Search for the cell housing the specified text and yield its [X, Y] center coordinate. 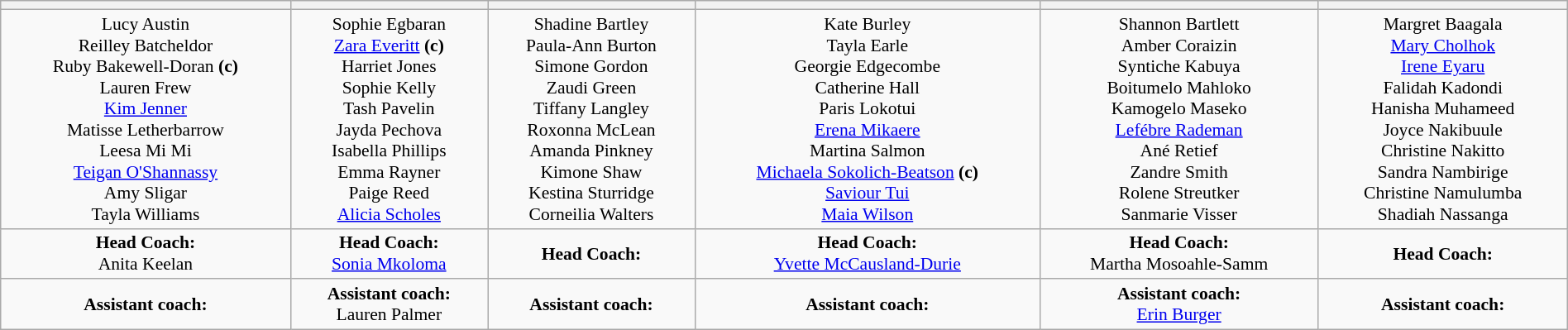
Head Coach:Yvette McCausland-Durie [867, 253]
Shadine BartleyPaula-Ann BurtonSimone GordonZaudi GreenTiffany LangleyRoxonna McLeanAmanda PinkneyKimone ShawKestina SturridgeCorneilia Walters [592, 119]
Head Coach:Sonia Mkoloma [389, 253]
Assistant coach:Erin Burger [1179, 304]
Head Coach:Anita Keelan [146, 253]
Head Coach:Martha Mosoahle-Samm [1179, 253]
Shannon BartlettAmber CoraizinSyntiche KabuyaBoitumelo MahlokoKamogelo MasekoLefébre RademanAné RetiefZandre SmithRolene StreutkerSanmarie Visser [1179, 119]
Kate BurleyTayla EarleGeorgie EdgecombeCatherine HallParis LokotuiErena MikaereMartina SalmonMichaela Sokolich-Beatson (c)Saviour TuiMaia Wilson [867, 119]
Assistant coach:Lauren Palmer [389, 304]
Lucy AustinReilley BatcheldorRuby Bakewell-Doran (c)Lauren FrewKim JennerMatisse LetherbarrowLeesa Mi MiTeigan O'ShannassyAmy SligarTayla Williams [146, 119]
Sophie EgbaranZara Everitt (c)Harriet JonesSophie KellyTash PavelinJayda PechovaIsabella PhillipsEmma RaynerPaige Reed Alicia Scholes [389, 119]
